Detect which cell encompasses the target text, then output its [x, y] center coordinate. 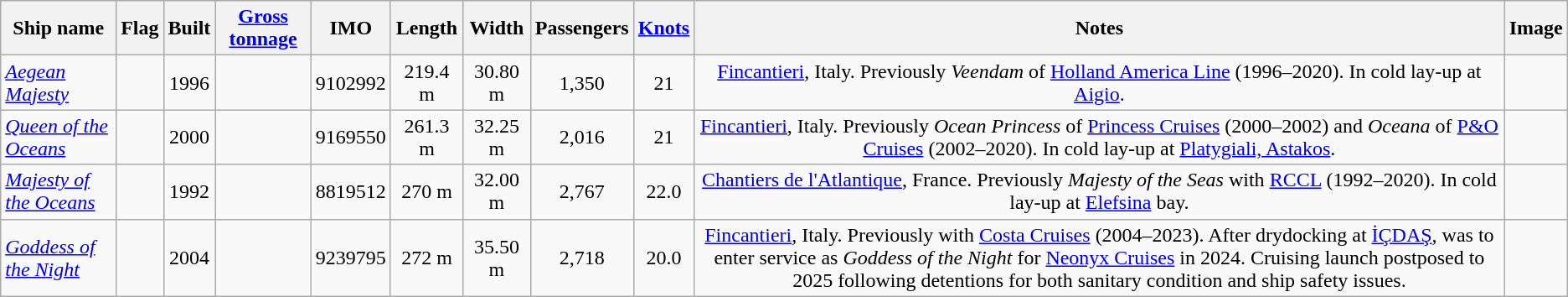
1996 [189, 82]
9102992 [350, 82]
Knots [663, 29]
9169550 [350, 138]
32.00 m [498, 191]
2000 [189, 138]
Passengers [581, 29]
Chantiers de l'Atlantique, France. Previously Majesty of the Seas with RCCL (1992–2020). In cold lay-up at Elefsina bay. [1100, 191]
Fincantieri, Italy. Previously Veendam of Holland America Line (1996–2020). In cold lay-up at Aigio. [1100, 82]
Width [498, 29]
219.4 m [426, 82]
2,767 [581, 191]
272 m [426, 258]
2004 [189, 258]
20.0 [663, 258]
30.80 m [498, 82]
32.25 m [498, 138]
1992 [189, 191]
261.3 m [426, 138]
Goddess of the Night [59, 258]
Gross tonnage [263, 29]
35.50 m [498, 258]
Notes [1100, 29]
2,718 [581, 258]
Ship name [59, 29]
Image [1536, 29]
Built [189, 29]
8819512 [350, 191]
Majesty of the Oceans [59, 191]
1,350 [581, 82]
Queen of the Oceans [59, 138]
2,016 [581, 138]
Flag [140, 29]
270 m [426, 191]
22.0 [663, 191]
Length [426, 29]
Aegean Majesty [59, 82]
IMO [350, 29]
9239795 [350, 258]
